Return the (x, y) coordinate for the center point of the cell that contains the specified text.  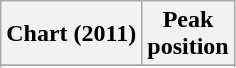
Chart (2011) (72, 34)
Peak position (188, 34)
